Scan for the cell matching the given text and deliver its [x, y] coordinate at center. 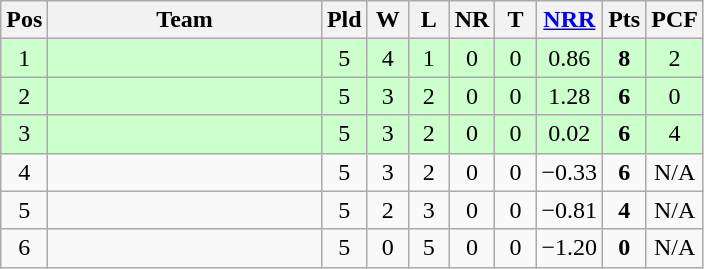
T [516, 20]
−0.33 [570, 172]
Team [185, 20]
W [388, 20]
0.02 [570, 134]
PCF [675, 20]
1.28 [570, 96]
NR [472, 20]
Pos [24, 20]
Pld [344, 20]
0.86 [570, 58]
8 [624, 58]
NRR [570, 20]
Pts [624, 20]
−1.20 [570, 248]
L [428, 20]
−0.81 [570, 210]
